Return the [x, y] coordinate for the center point of the cell that contains the specified text.  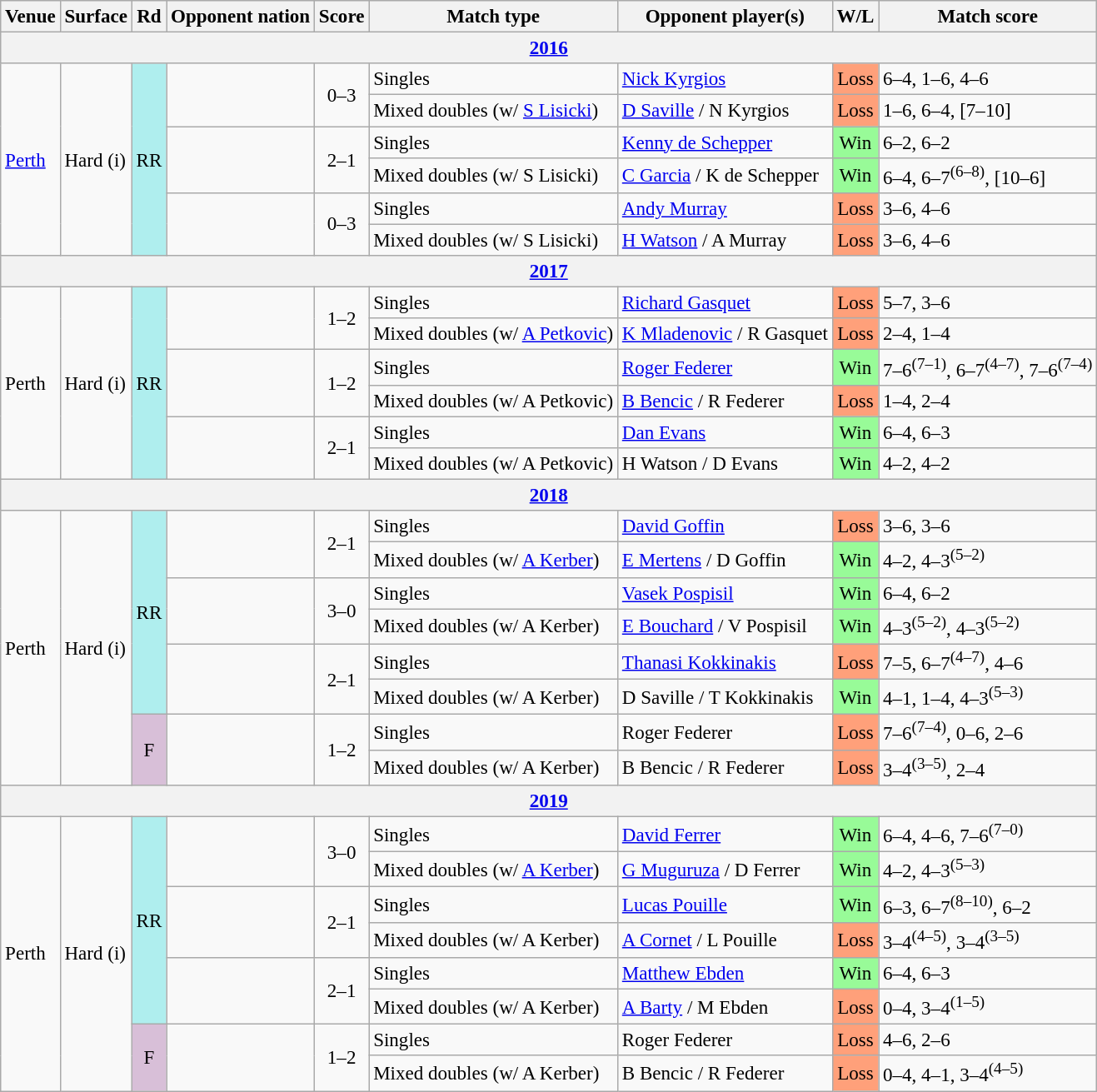
4–3(5–2), 4–3(5–2) [988, 626]
D Saville / N Kyrgios [725, 111]
4–2, 4–3(5–3) [988, 870]
6–4, 1–6, 4–6 [988, 79]
Surface [96, 17]
4–6, 2–6 [988, 1040]
A Cornet / L Pouille [725, 940]
4–2, 4–2 [988, 464]
D Saville / T Kokkinakis [725, 697]
2017 [549, 272]
David Goffin [725, 526]
7–6(7–4), 0–6, 2–6 [988, 732]
2–4, 1–4 [988, 335]
Dan Evans [725, 432]
E Mertens / D Goffin [725, 560]
Match score [988, 17]
Rd [148, 17]
H Watson / A Murray [725, 241]
5–7, 3–6 [988, 303]
1–4, 2–4 [988, 401]
Venue [30, 17]
6–3, 6–7(8–10), 6–2 [988, 905]
E Bouchard / V Pospisil [725, 626]
Score [342, 17]
K Mladenovic / R Gasquet [725, 335]
6–2, 6–2 [988, 142]
David Ferrer [725, 835]
7–6(7–1), 6–7(4–7), 7–6(7–4) [988, 367]
3–6, 3–6 [988, 526]
6–4, 6–7(6–8), [10–6] [988, 176]
Nick Kyrgios [725, 79]
Andy Murray [725, 209]
2018 [549, 496]
2019 [549, 801]
7–5, 6–7(4–7), 4–6 [988, 662]
1–6, 6–4, [7–10] [988, 111]
3–4(4–5), 3–4(3–5) [988, 940]
Thanasi Kokkinakis [725, 662]
C Garcia / K de Schepper [725, 176]
Lucas Pouille [725, 905]
Match type [493, 17]
4–1, 1–4, 4–3(5–3) [988, 697]
A Barty / M Ebden [725, 1007]
W/L [855, 17]
3–4(3–5), 2–4 [988, 768]
0–4, 3–4(1–5) [988, 1007]
Vasek Pospisil [725, 593]
H Watson / D Evans [725, 464]
6–4, 6–2 [988, 593]
2016 [549, 48]
Matthew Ebden [725, 974]
G Muguruza / D Ferrer [725, 870]
Opponent nation [241, 17]
Opponent player(s) [725, 17]
4–2, 4–3(5–2) [988, 560]
6–4, 4–6, 7–6(7–0) [988, 835]
0–4, 4–1, 3–4(4–5) [988, 1074]
Richard Gasquet [725, 303]
Kenny de Schepper [725, 142]
